Search for the cell housing the specified text and yield its (x, y) center coordinate. 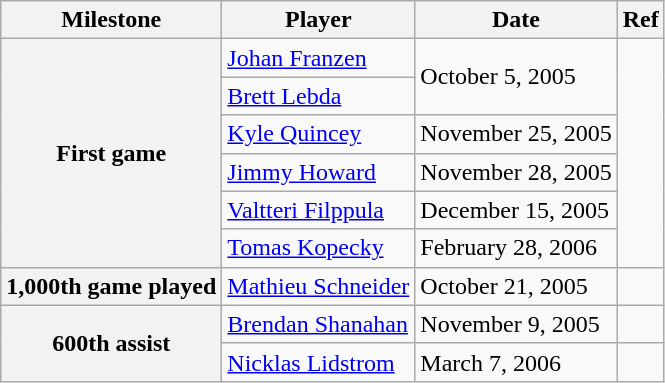
November 28, 2005 (516, 172)
First game (112, 153)
1,000th game played (112, 286)
Johan Franzen (318, 58)
October 21, 2005 (516, 286)
Kyle Quincey (318, 134)
Milestone (112, 20)
Brendan Shanahan (318, 324)
Valtteri Filppula (318, 210)
October 5, 2005 (516, 77)
Jimmy Howard (318, 172)
Player (318, 20)
Date (516, 20)
November 25, 2005 (516, 134)
600th assist (112, 343)
Nicklas Lidstrom (318, 362)
February 28, 2006 (516, 248)
Mathieu Schneider (318, 286)
November 9, 2005 (516, 324)
Ref (640, 20)
Brett Lebda (318, 96)
December 15, 2005 (516, 210)
March 7, 2006 (516, 362)
Tomas Kopecky (318, 248)
